Return the (X, Y) coordinate for the center point of the cell that contains the specified text.  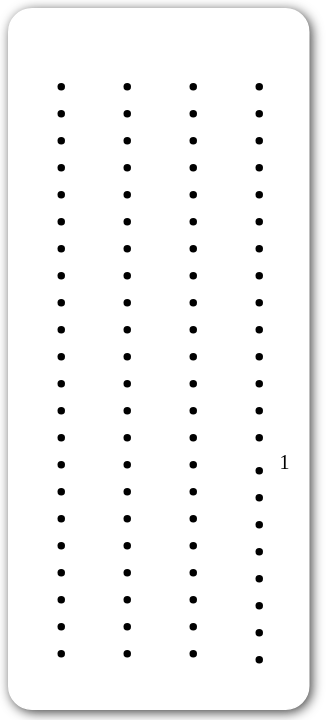
1 (254, 359)
